For the text-containing cell, return its midpoint in (X, Y) coordinate format. 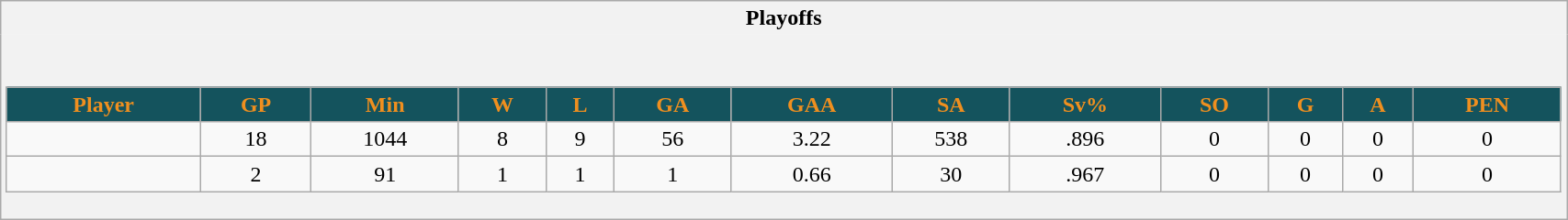
.896 (1085, 139)
3.22 (812, 139)
GP (255, 104)
1044 (386, 139)
L (581, 104)
SO (1214, 104)
PEN (1488, 104)
A (1378, 104)
.967 (1085, 174)
GA (672, 104)
Player (103, 104)
18 (255, 139)
GAA (812, 104)
0.66 (812, 174)
W (502, 104)
G (1306, 104)
9 (581, 139)
Player GP Min W L GA GAA SA Sv% SO G A PEN 18 1044 8 9 56 3.22 538 .896 0 0 0 0 2 91 1 1 1 0.66 30 .967 0 0 0 0 (784, 126)
30 (951, 174)
2 (255, 174)
91 (386, 174)
Playoffs (784, 18)
56 (672, 139)
Sv% (1085, 104)
538 (951, 139)
SA (951, 104)
8 (502, 139)
Min (386, 104)
